Output the (x, y) coordinate of the center of the cell containing the given text.  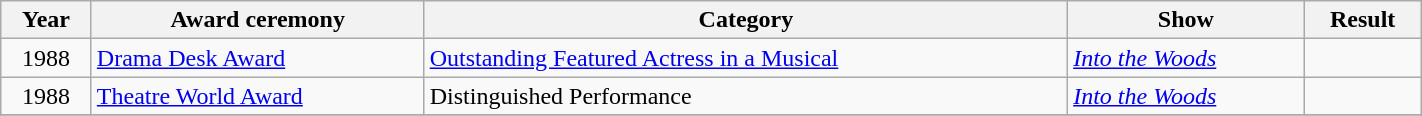
Award ceremony (258, 20)
Result (1362, 20)
Category (746, 20)
Theatre World Award (258, 96)
Year (46, 20)
Drama Desk Award (258, 58)
Outstanding Featured Actress in a Musical (746, 58)
Distinguished Performance (746, 96)
Show (1186, 20)
